Find where the given text appears and provide that cell's center as [x, y] coordinate. 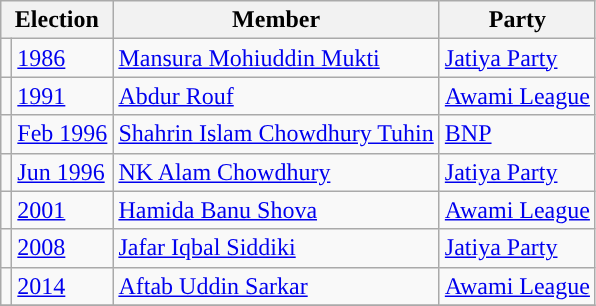
Jun 1996 [62, 172]
1991 [62, 96]
2001 [62, 210]
Aftab Uddin Sarkar [276, 286]
BNP [517, 134]
Mansura Mohiuddin Mukti [276, 58]
Jafar Iqbal Siddiki [276, 248]
2014 [62, 286]
Abdur Rouf [276, 96]
Shahrin Islam Chowdhury Tuhin [276, 134]
Election [57, 20]
2008 [62, 248]
Party [517, 20]
Hamida Banu Shova [276, 210]
NK Alam Chowdhury [276, 172]
1986 [62, 58]
Member [276, 20]
Feb 1996 [62, 134]
